Extract the [X, Y] coordinate from the center of the cell holding the provided text.  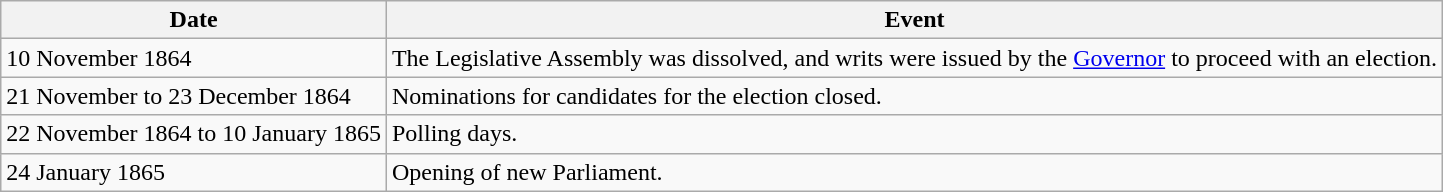
Opening of new Parliament. [914, 172]
Event [914, 20]
The Legislative Assembly was dissolved, and writs were issued by the Governor to proceed with an election. [914, 58]
21 November to 23 December 1864 [194, 96]
22 November 1864 to 10 January 1865 [194, 134]
Nominations for candidates for the election closed. [914, 96]
Date [194, 20]
Polling days. [914, 134]
10 November 1864 [194, 58]
24 January 1865 [194, 172]
